Identify which cell holds the provided text, then report its (X, Y) central coordinate. 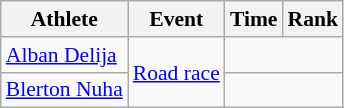
Road race (176, 72)
Athlete (64, 19)
Alban Delija (64, 55)
Blerton Nuha (64, 90)
Rank (314, 19)
Event (176, 19)
Time (254, 19)
